Find where the given text appears and provide that cell's center as [x, y] coordinate. 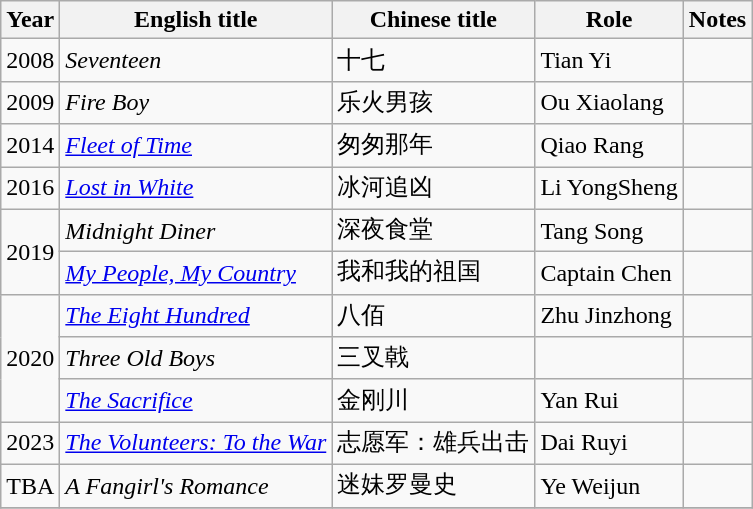
A Fangirl's Romance [196, 486]
志愿军：雄兵出击 [434, 444]
Qiao Rang [609, 146]
Ye Weijun [609, 486]
金刚川 [434, 400]
冰河追凶 [434, 188]
Yan Rui [609, 400]
2009 [30, 102]
2008 [30, 60]
Captain Chen [609, 274]
Tang Song [609, 230]
八佰 [434, 316]
三叉戟 [434, 358]
Zhu Jinzhong [609, 316]
My People, My Country [196, 274]
Lost in White [196, 188]
乐火男孩 [434, 102]
Fire Boy [196, 102]
2019 [30, 252]
Fleet of Time [196, 146]
2023 [30, 444]
2020 [30, 358]
深夜食堂 [434, 230]
Notes [717, 20]
2014 [30, 146]
TBA [30, 486]
The Sacrifice [196, 400]
Role [609, 20]
十七 [434, 60]
Dai Ruyi [609, 444]
Seventeen [196, 60]
2016 [30, 188]
我和我的祖国 [434, 274]
The Volunteers: To the War [196, 444]
The Eight Hundred [196, 316]
迷妹罗曼史 [434, 486]
Chinese title [434, 20]
Ou Xiaolang [609, 102]
匆匆那年 [434, 146]
Three Old Boys [196, 358]
Tian Yi [609, 60]
Year [30, 20]
Li YongSheng [609, 188]
English title [196, 20]
Midnight Diner [196, 230]
